Provide the [X, Y] coordinate of the cell's center where the given text is located.  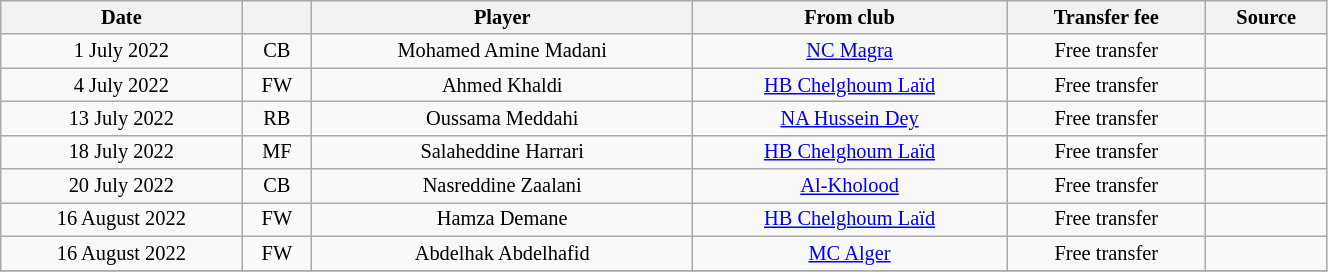
Date [122, 17]
RB [277, 118]
NA Hussein Dey [850, 118]
4 July 2022 [122, 85]
MC Alger [850, 253]
20 July 2022 [122, 186]
Abdelhak Abdelhafid [502, 253]
Mohamed Amine Madani [502, 51]
Transfer fee [1106, 17]
1 July 2022 [122, 51]
MF [277, 152]
Source [1266, 17]
13 July 2022 [122, 118]
Player [502, 17]
Ahmed Khaldi [502, 85]
18 July 2022 [122, 152]
NC Magra [850, 51]
Oussama Meddahi [502, 118]
Salaheddine Harrari [502, 152]
From club [850, 17]
Hamza Demane [502, 219]
Nasreddine Zaalani [502, 186]
Al-Kholood [850, 186]
